Extract the (X, Y) coordinate from the center of the cell holding the provided text.  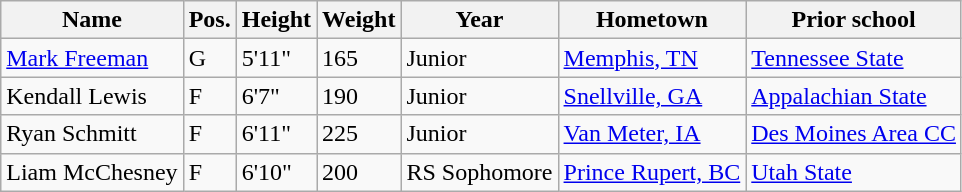
Des Moines Area CC (854, 134)
225 (359, 134)
Year (480, 20)
Height (276, 20)
G (210, 58)
200 (359, 172)
RS Sophomore (480, 172)
Ryan Schmitt (92, 134)
Tennessee State (854, 58)
6'11" (276, 134)
165 (359, 58)
6'7" (276, 96)
Snellville, GA (652, 96)
Appalachian State (854, 96)
Hometown (652, 20)
Name (92, 20)
Kendall Lewis (92, 96)
Liam McChesney (92, 172)
Weight (359, 20)
Mark Freeman (92, 58)
5'11" (276, 58)
Prior school (854, 20)
Utah State (854, 172)
6'10" (276, 172)
190 (359, 96)
Van Meter, IA (652, 134)
Memphis, TN (652, 58)
Prince Rupert, BC (652, 172)
Pos. (210, 20)
